Return the [X, Y] coordinate for the center point of the cell that contains the specified text.  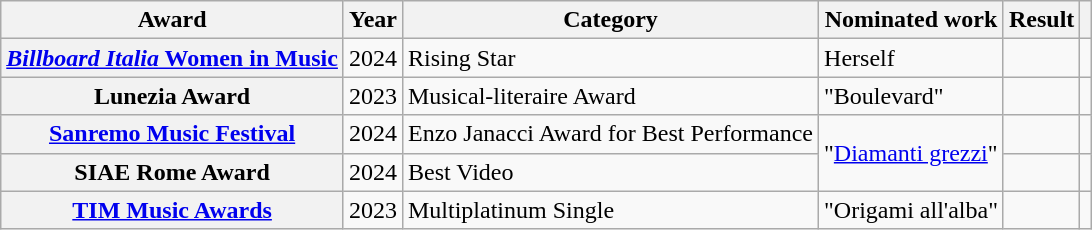
Nominated work [912, 20]
Result [1041, 20]
"Origami all'alba" [912, 210]
Sanremo Music Festival [172, 134]
Year [372, 20]
Herself [912, 58]
TIM Music Awards [172, 210]
Rising Star [610, 58]
"Boulevard" [912, 96]
Enzo Janacci Award for Best Performance [610, 134]
Award [172, 20]
SIAE Rome Award [172, 172]
Best Video [610, 172]
Category [610, 20]
Billboard Italia Women in Music [172, 58]
Musical-literaire Award [610, 96]
"Diamanti grezzi" [912, 153]
Lunezia Award [172, 96]
Multiplatinum Single [610, 210]
